Search for the cell housing the specified text and yield its (x, y) center coordinate. 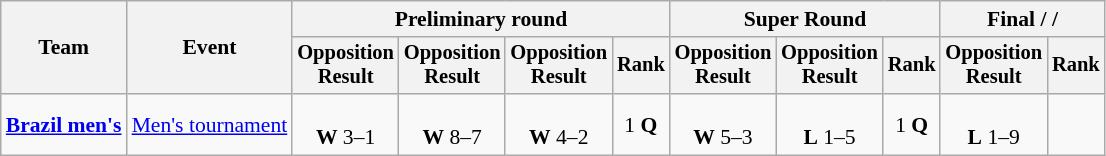
Team (64, 48)
Event (210, 48)
W 3–1 (346, 124)
Men's tournament (210, 124)
Brazil men's (64, 124)
Final / / (1022, 19)
W 5–3 (724, 124)
Super Round (806, 19)
W 4–2 (558, 124)
L 1–5 (830, 124)
Preliminary round (480, 19)
L 1–9 (994, 124)
W 8–7 (452, 124)
